From the cell containing the given text, extract its center point as (X, Y) coordinate. 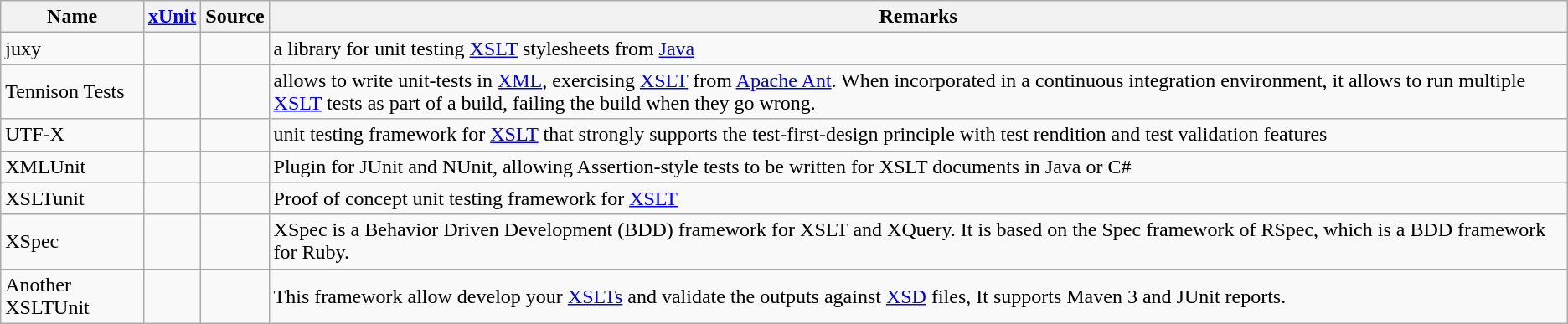
XSLTunit (72, 198)
Source (235, 17)
unit testing framework for XSLT that strongly supports the test-first-design principle with test rendition and test validation features (918, 135)
a library for unit testing XSLT stylesheets from Java (918, 49)
Name (72, 17)
xUnit (172, 17)
Proof of concept unit testing framework for XSLT (918, 198)
XMLUnit (72, 167)
UTF-X (72, 135)
Plugin for JUnit and NUnit, allowing Assertion-style tests to be written for XSLT documents in Java or C# (918, 167)
Another XSLTUnit (72, 296)
Remarks (918, 17)
XSpec (72, 241)
juxy (72, 49)
This framework allow develop your XSLTs and validate the outputs against XSD files, It supports Maven 3 and JUnit reports. (918, 296)
Tennison Tests (72, 92)
